Search for the cell housing the specified text and yield its (X, Y) center coordinate. 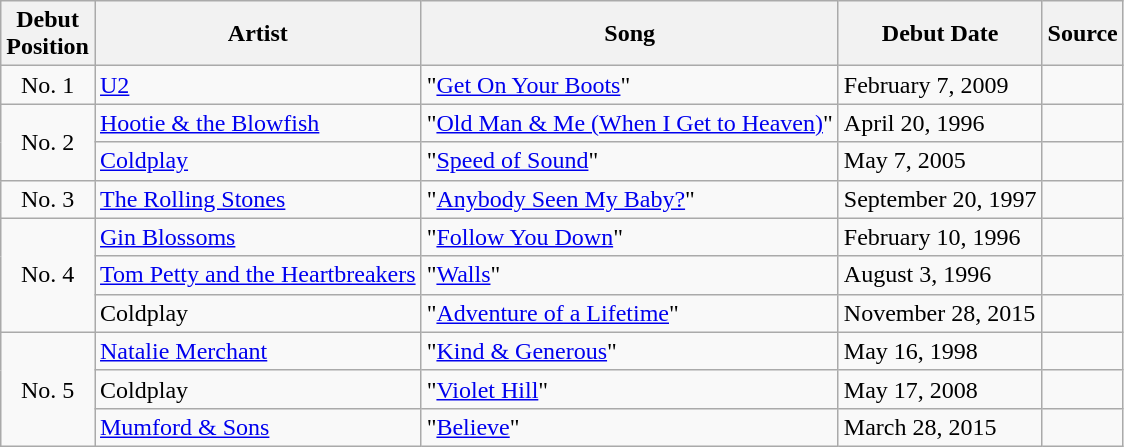
No. 3 (48, 199)
November 28, 2015 (940, 313)
Tom Petty and the Heartbreakers (258, 275)
No. 5 (48, 389)
"Follow You Down" (630, 237)
"Old Man & Me (When I Get to Heaven)" (630, 123)
March 28, 2015 (940, 427)
"Violet Hill" (630, 389)
May 16, 1998 (940, 351)
No. 1 (48, 85)
Artist (258, 34)
Debut Position (48, 34)
Mumford & Sons (258, 427)
"Speed of Sound" (630, 161)
April 20, 1996 (940, 123)
May 7, 2005 (940, 161)
"Kind & Generous" (630, 351)
February 7, 2009 (940, 85)
The Rolling Stones (258, 199)
Debut Date (940, 34)
Hootie & the Blowfish (258, 123)
U2 (258, 85)
February 10, 1996 (940, 237)
Song (630, 34)
August 3, 1996 (940, 275)
"Adventure of a Lifetime" (630, 313)
September 20, 1997 (940, 199)
May 17, 2008 (940, 389)
"Believe" (630, 427)
Gin Blossoms (258, 237)
"Anybody Seen My Baby?" (630, 199)
Natalie Merchant (258, 351)
No. 2 (48, 142)
"Walls" (630, 275)
Source (1082, 34)
No. 4 (48, 275)
"Get On Your Boots" (630, 85)
